Search for the cell housing the specified text and yield its (x, y) center coordinate. 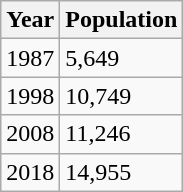
2008 (30, 134)
11,246 (122, 134)
5,649 (122, 58)
Year (30, 20)
Population (122, 20)
1998 (30, 96)
14,955 (122, 172)
2018 (30, 172)
1987 (30, 58)
10,749 (122, 96)
